Identify which cell holds the provided text, then report its [X, Y] central coordinate. 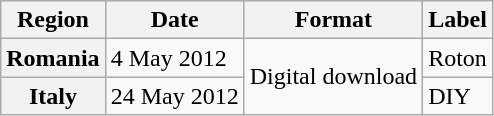
4 May 2012 [174, 58]
Roton [458, 58]
Region [53, 20]
Label [458, 20]
Format [333, 20]
Date [174, 20]
24 May 2012 [174, 96]
DIY [458, 96]
Italy [53, 96]
Digital download [333, 77]
Romania [53, 58]
